Find where the given text appears and provide that cell's center as (X, Y) coordinate. 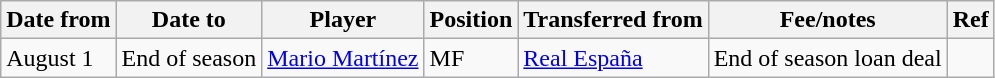
Ref (970, 20)
Position (471, 20)
End of season loan deal (828, 58)
Transferred from (613, 20)
Mario Martínez (343, 58)
August 1 (58, 58)
MF (471, 58)
Real España (613, 58)
Fee/notes (828, 20)
Date from (58, 20)
Player (343, 20)
Date to (189, 20)
End of season (189, 58)
